Pinpoint the cell where the given text exists, returning its [x, y] midpoint coordinate. 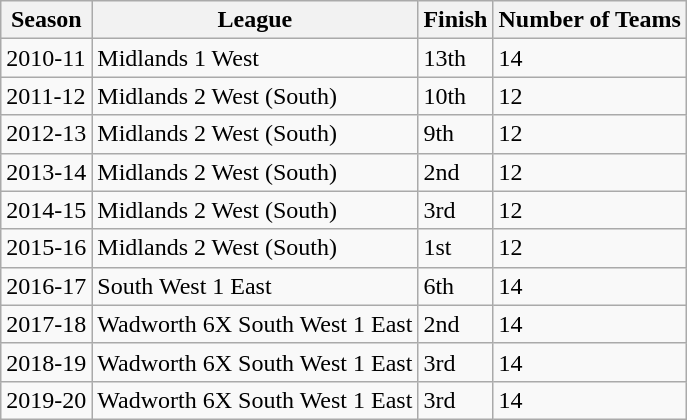
2011-12 [46, 96]
2013-14 [46, 172]
2019-20 [46, 400]
Finish [456, 20]
2016-17 [46, 286]
9th [456, 134]
2010-11 [46, 58]
2014-15 [46, 210]
2017-18 [46, 324]
South West 1 East [255, 286]
2018-19 [46, 362]
6th [456, 286]
2015-16 [46, 248]
League [255, 20]
1st [456, 248]
10th [456, 96]
13th [456, 58]
Midlands 1 West [255, 58]
2012-13 [46, 134]
Number of Teams [590, 20]
Season [46, 20]
